Provide the (X, Y) coordinate of the cell's center where the given text is located.  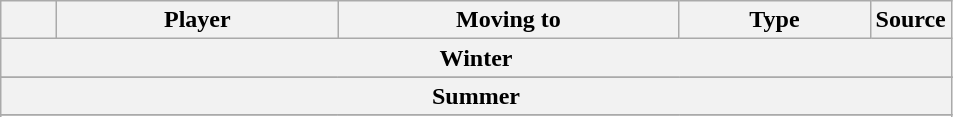
Source (910, 20)
Moving to (508, 20)
Summer (476, 96)
Player (198, 20)
Type (774, 20)
Winter (476, 58)
